Extract the (x, y) coordinate from the center of the cell holding the provided text.  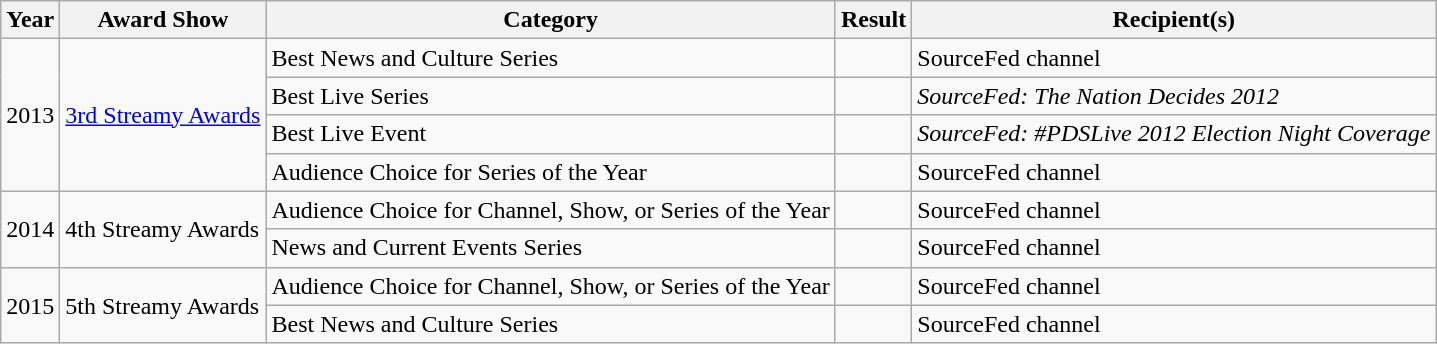
3rd Streamy Awards (163, 115)
4th Streamy Awards (163, 229)
2015 (30, 305)
2014 (30, 229)
Result (873, 20)
SourceFed: #PDSLive 2012 Election Night Coverage (1174, 134)
Recipient(s) (1174, 20)
Best Live Event (550, 134)
5th Streamy Awards (163, 305)
Year (30, 20)
2013 (30, 115)
Audience Choice for Series of the Year (550, 172)
Category (550, 20)
Best Live Series (550, 96)
SourceFed: The Nation Decides 2012 (1174, 96)
Award Show (163, 20)
News and Current Events Series (550, 248)
